Capture the cell that displays the provided text and extract its [X, Y] central coordinate. 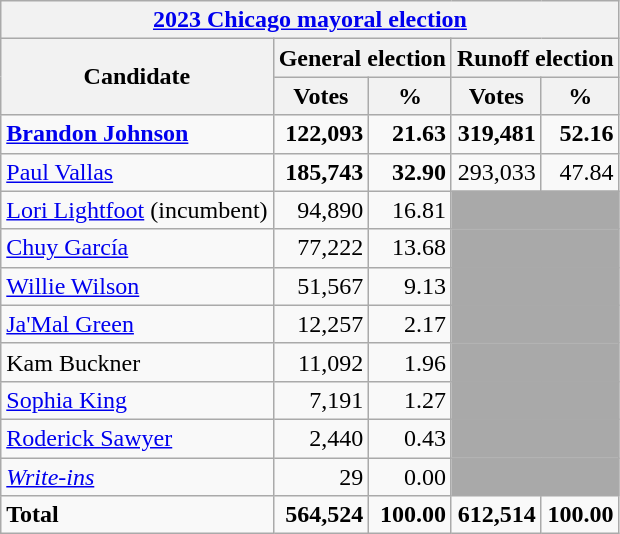
1.96 [410, 362]
32.90 [410, 172]
General election [362, 58]
51,567 [321, 286]
122,093 [321, 134]
9.13 [410, 286]
612,514 [496, 515]
293,033 [496, 172]
12,257 [321, 324]
Candidate [137, 77]
0.43 [410, 438]
Brandon Johnson [137, 134]
2.17 [410, 324]
Sophia King [137, 400]
94,890 [321, 210]
185,743 [321, 172]
Chuy García [137, 248]
Willie Wilson [137, 286]
2023 Chicago mayoral election [310, 20]
Total [137, 515]
7,191 [321, 400]
Roderick Sawyer [137, 438]
77,222 [321, 248]
Lori Lightfoot (incumbent) [137, 210]
564,524 [321, 515]
29 [321, 477]
0.00 [410, 477]
319,481 [496, 134]
13.68 [410, 248]
52.16 [580, 134]
21.63 [410, 134]
Write-ins [137, 477]
Runoff election [535, 58]
11,092 [321, 362]
Kam Buckner [137, 362]
1.27 [410, 400]
47.84 [580, 172]
Paul Vallas [137, 172]
Ja'Mal Green [137, 324]
2,440 [321, 438]
16.81 [410, 210]
